Find where the given text appears and provide that cell's center as (X, Y) coordinate. 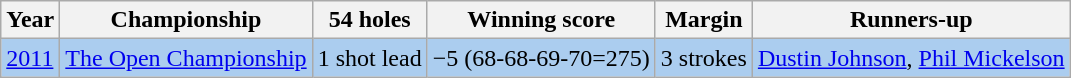
Runners-up (911, 20)
2011 (30, 58)
Championship (186, 20)
−5 (68-68-69-70=275) (541, 58)
Dustin Johnson, Phil Mickelson (911, 58)
54 holes (370, 20)
The Open Championship (186, 58)
3 strokes (704, 58)
1 shot lead (370, 58)
Margin (704, 20)
Year (30, 20)
Winning score (541, 20)
